Identify which cell holds the provided text, then report its (x, y) central coordinate. 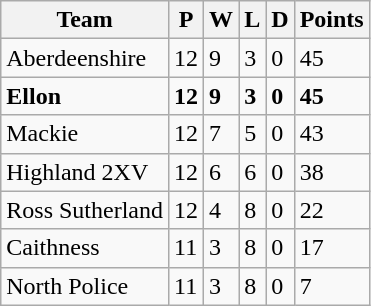
22 (332, 210)
Aberdeenshire (85, 58)
Highland 2XV (85, 172)
38 (332, 172)
Caithness (85, 248)
Team (85, 20)
D (280, 20)
5 (252, 134)
43 (332, 134)
Ross Sutherland (85, 210)
North Police (85, 286)
Points (332, 20)
17 (332, 248)
W (222, 20)
P (186, 20)
Ellon (85, 96)
L (252, 20)
Mackie (85, 134)
4 (222, 210)
